Detect which cell encompasses the target text, then output its (x, y) center coordinate. 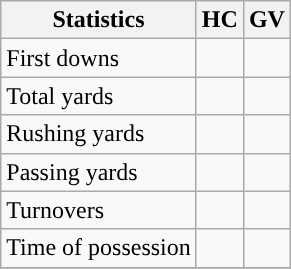
First downs (99, 58)
Passing yards (99, 172)
Rushing yards (99, 134)
Statistics (99, 20)
Total yards (99, 96)
Turnovers (99, 210)
GV (266, 20)
HC (220, 20)
Time of possession (99, 248)
